Provide the (x, y) coordinate of the cell's center where the given text is located.  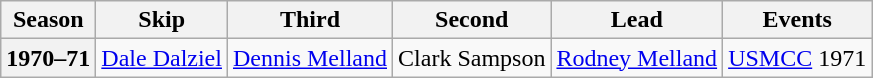
Rodney Melland (637, 58)
Second (472, 20)
Dennis Melland (310, 58)
Skip (162, 20)
Clark Sampson (472, 58)
Season (48, 20)
Third (310, 20)
Dale Dalziel (162, 58)
USMCC 1971 (798, 58)
Events (798, 20)
1970–71 (48, 58)
Lead (637, 20)
